For the text-containing cell, return its midpoint in [x, y] coordinate format. 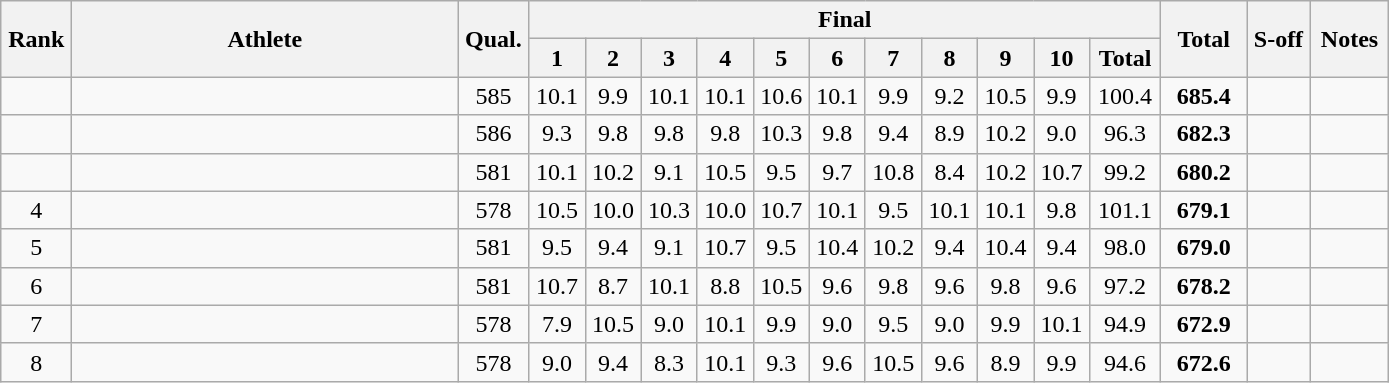
101.1 [1126, 210]
10.8 [893, 172]
97.2 [1126, 286]
585 [494, 96]
672.6 [1204, 362]
8.3 [669, 362]
100.4 [1126, 96]
9.7 [837, 172]
96.3 [1126, 134]
7.9 [557, 324]
1 [557, 58]
2 [613, 58]
685.4 [1204, 96]
672.9 [1204, 324]
Final [845, 20]
10 [1062, 58]
Rank [36, 39]
3 [669, 58]
94.6 [1126, 362]
682.3 [1204, 134]
10.6 [781, 96]
S-off [1279, 39]
99.2 [1126, 172]
8.8 [725, 286]
98.0 [1126, 248]
8.7 [613, 286]
679.0 [1204, 248]
94.9 [1126, 324]
Qual. [494, 39]
586 [494, 134]
8.4 [949, 172]
Notes [1350, 39]
680.2 [1204, 172]
678.2 [1204, 286]
679.1 [1204, 210]
Athlete [265, 39]
9.2 [949, 96]
9 [1005, 58]
